Locate the cell with the specified text and output its [X, Y] center coordinate. 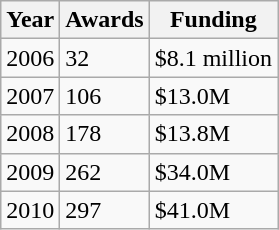
2009 [30, 172]
2007 [30, 96]
32 [104, 58]
297 [104, 210]
Year [30, 20]
Funding [213, 20]
$8.1 million [213, 58]
178 [104, 134]
Awards [104, 20]
$34.0M [213, 172]
$13.0M [213, 96]
2010 [30, 210]
2006 [30, 58]
2008 [30, 134]
262 [104, 172]
$13.8M [213, 134]
$41.0M [213, 210]
106 [104, 96]
